Provide the [X, Y] coordinate of the cell's center where the given text is located.  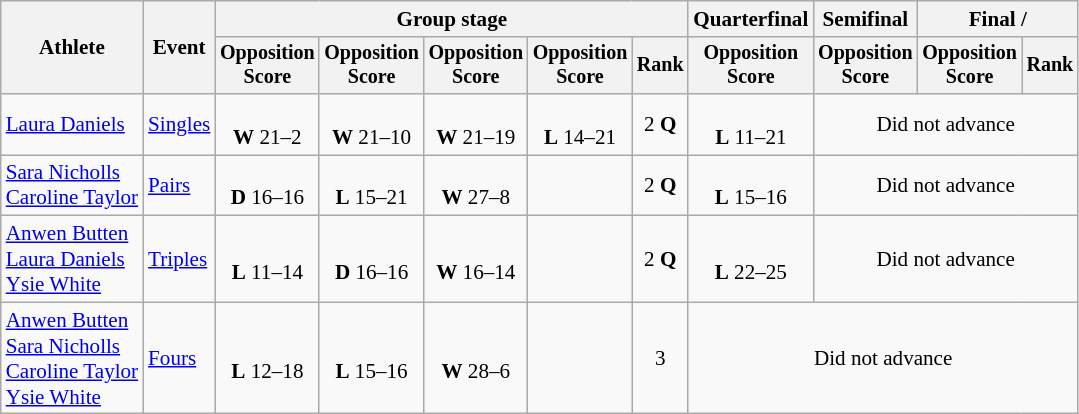
Quarterfinal [750, 18]
Fours [179, 358]
Triples [179, 259]
W 21–2 [267, 124]
Event [179, 48]
Sara NichollsCaroline Taylor [72, 186]
Singles [179, 124]
Semifinal [865, 18]
L 11–14 [267, 259]
Anwen ButtenSara NichollsCaroline TaylorYsie White [72, 358]
L 22–25 [750, 259]
W 28–6 [476, 358]
L 11–21 [750, 124]
L 12–18 [267, 358]
Pairs [179, 186]
Athlete [72, 48]
Anwen ButtenLaura DanielsYsie White [72, 259]
L 15–21 [371, 186]
3 [660, 358]
Group stage [452, 18]
W 21–10 [371, 124]
Laura Daniels [72, 124]
W 27–8 [476, 186]
Final / [997, 18]
W 16–14 [476, 259]
W 21–19 [476, 124]
L 14–21 [580, 124]
